Identify which cell holds the provided text, then report its [X, Y] central coordinate. 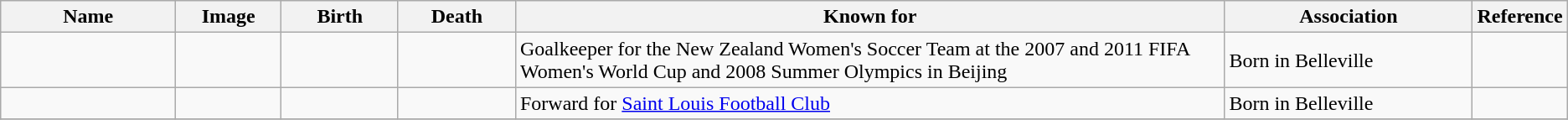
Known for [869, 17]
Birth [340, 17]
Death [456, 17]
Name [89, 17]
Image [229, 17]
Reference [1519, 17]
Goalkeeper for the New Zealand Women's Soccer Team at the 2007 and 2011 FIFA Women's World Cup and 2008 Summer Olympics in Beijing [869, 60]
Association [1349, 17]
Forward for Saint Louis Football Club [869, 103]
